Scan for the cell matching the given text and deliver its [x, y] coordinate at center. 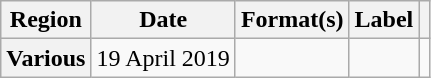
Various [46, 58]
Region [46, 20]
Format(s) [292, 20]
19 April 2019 [163, 58]
Label [384, 20]
Date [163, 20]
